Return (x, y) of the center of cell containing provided text 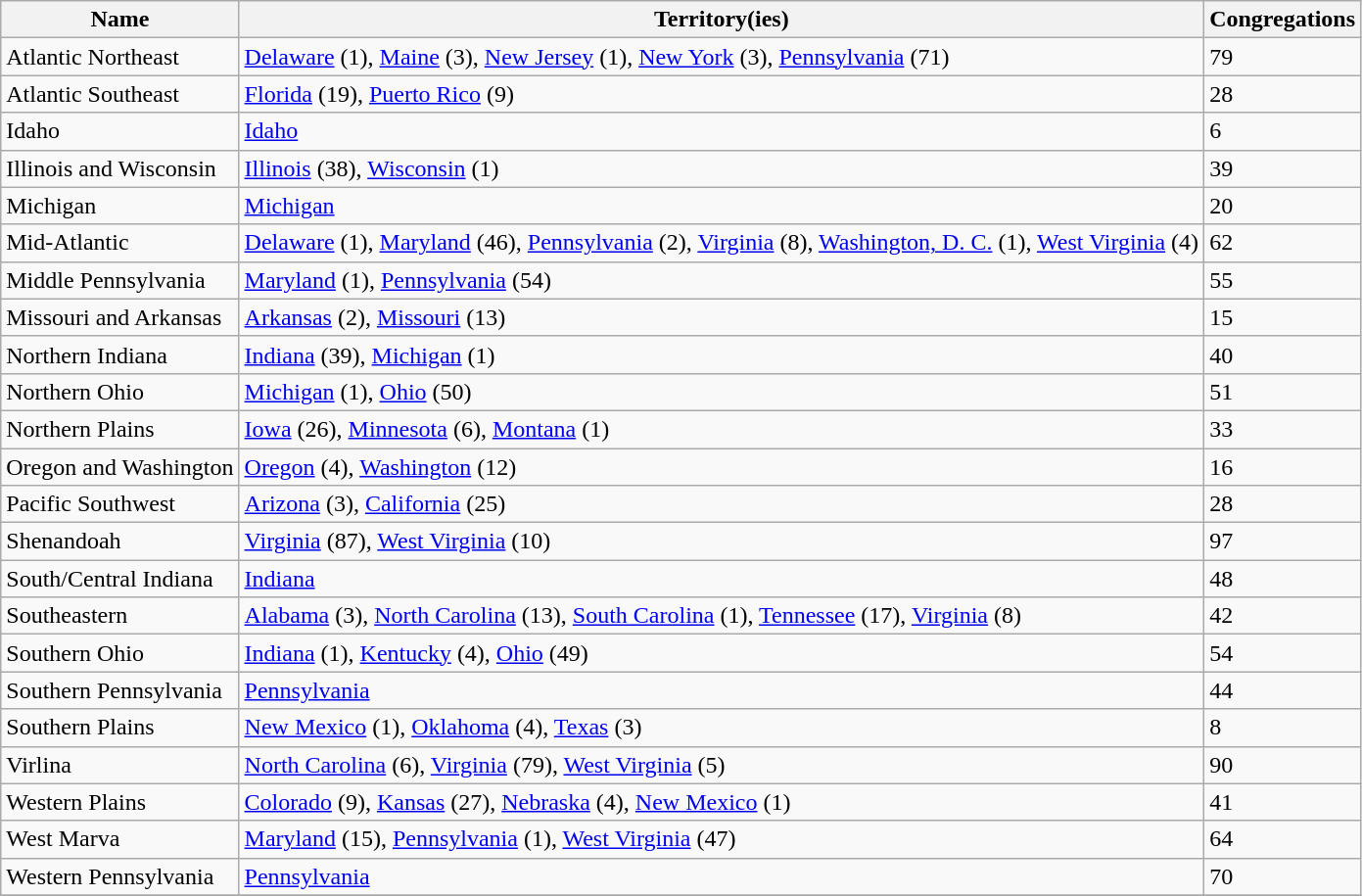
62 (1283, 243)
Arkansas (2), Missouri (13) (722, 317)
16 (1283, 467)
Florida (19), Puerto Rico (9) (722, 94)
70 (1283, 876)
Illinois (38), Wisconsin (1) (722, 168)
Delaware (1), Maine (3), New Jersey (1), New York (3), Pennsylvania (71) (722, 57)
Illinois and Wisconsin (119, 168)
Missouri and Arkansas (119, 317)
North Carolina (6), Virginia (79), West Virginia (5) (722, 765)
Atlantic Northeast (119, 57)
48 (1283, 579)
Iowa (26), Minnesota (6), Montana (1) (722, 429)
Southern Ohio (119, 653)
44 (1283, 690)
97 (1283, 542)
Delaware (1), Maryland (46), Pennsylvania (2), Virginia (8), Washington, D. C. (1), West Virginia (4) (722, 243)
51 (1283, 392)
Northern Indiana (119, 354)
Colorado (9), Kansas (27), Nebraska (4), New Mexico (1) (722, 802)
Middle Pennsylvania (119, 280)
40 (1283, 354)
55 (1283, 280)
Maryland (1), Pennsylvania (54) (722, 280)
42 (1283, 616)
Name (119, 20)
New Mexico (1), Oklahoma (4), Texas (3) (722, 728)
Michigan (1), Ohio (50) (722, 392)
Congregations (1283, 20)
20 (1283, 206)
Northern Ohio (119, 392)
Virlina (119, 765)
41 (1283, 802)
8 (1283, 728)
Arizona (3), California (25) (722, 504)
6 (1283, 131)
Southern Pennsylvania (119, 690)
Southern Plains (119, 728)
Indiana (39), Michigan (1) (722, 354)
Indiana (722, 579)
Southeastern (119, 616)
South/Central Indiana (119, 579)
Maryland (15), Pennsylvania (1), West Virginia (47) (722, 839)
Northern Plains (119, 429)
Atlantic Southeast (119, 94)
Western Pennsylvania (119, 876)
90 (1283, 765)
Pacific Southwest (119, 504)
Shenandoah (119, 542)
79 (1283, 57)
33 (1283, 429)
Mid-Atlantic (119, 243)
Oregon (4), Washington (12) (722, 467)
39 (1283, 168)
Oregon and Washington (119, 467)
West Marva (119, 839)
54 (1283, 653)
Territory(ies) (722, 20)
Alabama (3), North Carolina (13), South Carolina (1), Tennessee (17), Virginia (8) (722, 616)
15 (1283, 317)
Western Plains (119, 802)
64 (1283, 839)
Indiana (1), Kentucky (4), Ohio (49) (722, 653)
Virginia (87), West Virginia (10) (722, 542)
